Find where the given text appears and provide that cell's center as [x, y] coordinate. 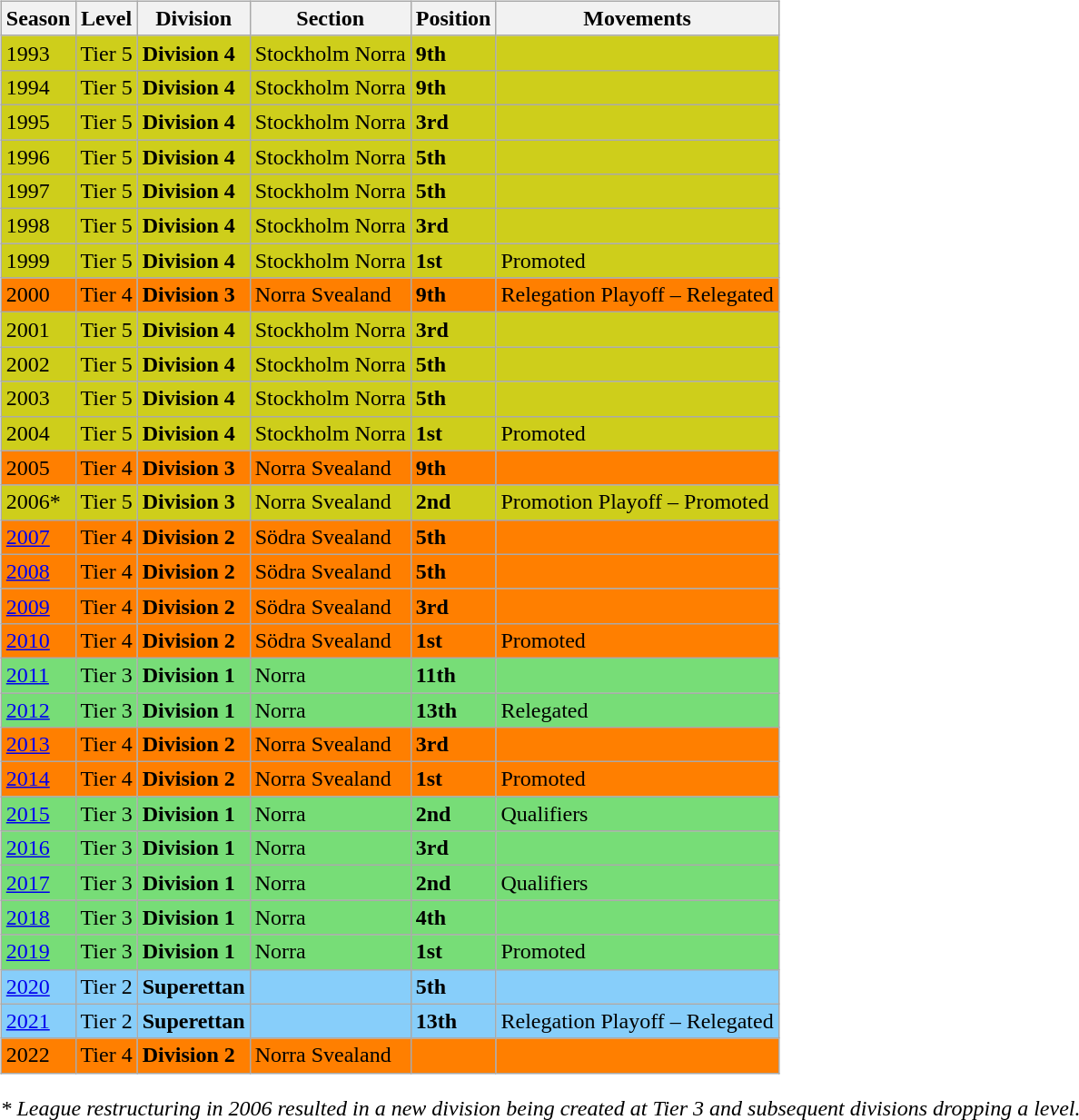
1999 [38, 261]
2008 [38, 571]
2010 [38, 640]
2019 [38, 952]
1994 [38, 87]
2005 [38, 468]
2018 [38, 917]
2007 [38, 537]
Level [106, 18]
1996 [38, 157]
2017 [38, 883]
11th [453, 675]
Position [453, 18]
Movements [638, 18]
2013 [38, 745]
2001 [38, 330]
2003 [38, 399]
Season [38, 18]
2021 [38, 1021]
Division [193, 18]
2012 [38, 709]
2004 [38, 433]
2000 [38, 295]
Promotion Playoff – Promoted [638, 502]
2016 [38, 848]
2014 [38, 779]
2006* [38, 502]
2022 [38, 1056]
2020 [38, 986]
1995 [38, 122]
1997 [38, 192]
2009 [38, 606]
Relegated [638, 709]
2015 [38, 814]
4th [453, 917]
1993 [38, 53]
Section [331, 18]
2002 [38, 364]
2011 [38, 675]
1998 [38, 226]
